Identify which cell holds the provided text, then report its [X, Y] central coordinate. 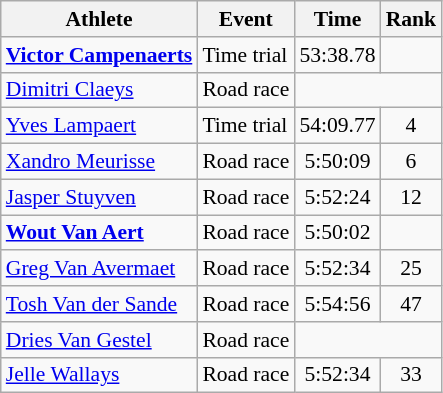
Event [246, 19]
Rank [412, 19]
12 [412, 197]
6 [412, 162]
Yves Lampaert [100, 126]
4 [412, 126]
5:52:24 [337, 197]
5:50:09 [337, 162]
Dries Van Gestel [100, 340]
54:09.77 [337, 126]
Xandro Meurisse [100, 162]
Greg Van Avermaet [100, 269]
Victor Campenaerts [100, 55]
Athlete [100, 19]
Jelle Wallays [100, 375]
33 [412, 375]
53:38.78 [337, 55]
Dimitri Claeys [100, 90]
Jasper Stuyven [100, 197]
Time [337, 19]
5:50:02 [337, 233]
47 [412, 304]
5:54:56 [337, 304]
Wout Van Aert [100, 233]
Tosh Van der Sande [100, 304]
25 [412, 269]
